Search for the cell housing the specified text and yield its (X, Y) center coordinate. 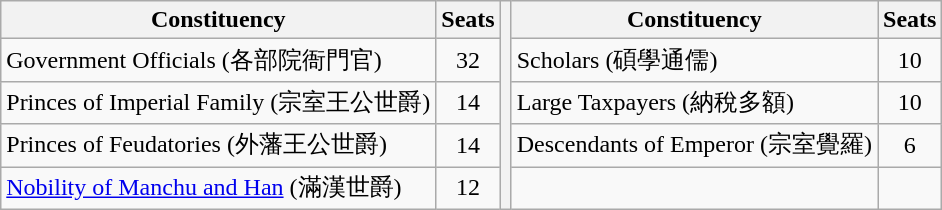
Government Officials (各部院衙門官) (218, 60)
Nobility of Manchu and Han (滿漢世爵) (218, 188)
6 (910, 146)
Large Taxpayers (納稅多額) (694, 102)
12 (468, 188)
Descendants of Emperor (宗室覺羅) (694, 146)
Scholars (碩學通儒) (694, 60)
Princes of Imperial Family (宗室王公世爵) (218, 102)
32 (468, 60)
Princes of Feudatories (外藩王公世爵) (218, 146)
